Scan for the cell matching the given text and deliver its [X, Y] coordinate at center. 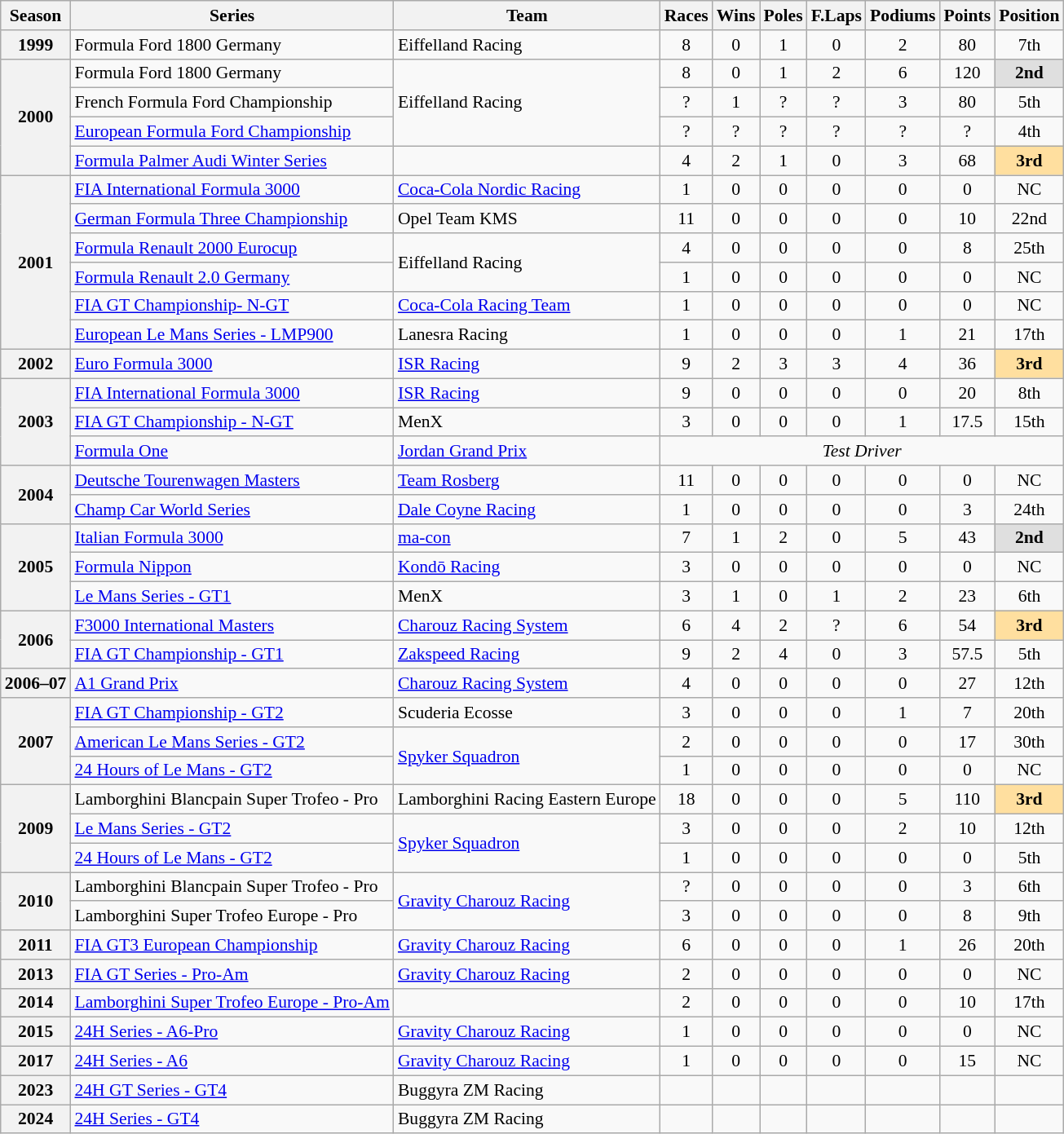
2005 [36, 567]
2011 [36, 945]
FIA GT Series - Pro-Am [232, 974]
Euro Formula 3000 [232, 364]
Kondō Racing [527, 567]
2013 [36, 974]
Opel Team KMS [527, 219]
Test Driver [863, 452]
Jordan Grand Prix [527, 452]
9th [1029, 916]
17 [967, 742]
Formula Renault 2000 Eurocup [232, 248]
2001 [36, 263]
2017 [36, 1061]
2006 [36, 639]
24H Series - A6-Pro [232, 1032]
27 [967, 684]
Deutsche Tourenwagen Masters [232, 480]
2015 [36, 1032]
Italian Formula 3000 [232, 538]
24H Series - GT4 [232, 1119]
15 [967, 1061]
Zakspeed Racing [527, 655]
4th [1029, 132]
68 [967, 161]
FIA GT3 European Championship [232, 945]
21 [967, 335]
2004 [36, 494]
FIA GT Championship - GT1 [232, 655]
Points [967, 15]
Season [36, 15]
American Le Mans Series - GT2 [232, 742]
Races [687, 15]
110 [967, 800]
57.5 [967, 655]
European Le Mans Series - LMP900 [232, 335]
2023 [36, 1090]
2007 [36, 742]
Lamborghini Super Trofeo Europe - Pro [232, 916]
FIA GT Championship- N-GT [232, 306]
FIA GT Championship - N-GT [232, 422]
Position [1029, 15]
Lamborghini Racing Eastern Europe [527, 800]
ma-con [527, 538]
2024 [36, 1119]
European Formula Ford Championship [232, 132]
36 [967, 364]
17.5 [967, 422]
Formula One [232, 452]
Poles [784, 15]
Dale Coyne Racing [527, 510]
Podiums [903, 15]
26 [967, 945]
Lanesra Racing [527, 335]
43 [967, 538]
8th [1029, 393]
22nd [1029, 219]
Scuderia Ecosse [527, 713]
23 [967, 597]
2014 [36, 1003]
20 [967, 393]
Series [232, 15]
German Formula Three Championship [232, 219]
2009 [36, 828]
Le Mans Series - GT1 [232, 597]
2003 [36, 422]
24H GT Series - GT4 [232, 1090]
2000 [36, 117]
120 [967, 73]
7th [1029, 45]
30th [1029, 742]
24H Series - A6 [232, 1061]
Lamborghini Super Trofeo Europe - Pro-Am [232, 1003]
18 [687, 800]
A1 Grand Prix [232, 684]
Coca-Cola Racing Team [527, 306]
Wins [736, 15]
Champ Car World Series [232, 510]
Formula Renault 2.0 Germany [232, 277]
54 [967, 625]
25th [1029, 248]
Formula Palmer Audi Winter Series [232, 161]
Formula Nippon [232, 567]
Le Mans Series - GT2 [232, 829]
24th [1029, 510]
F.Laps [837, 15]
Coca-Cola Nordic Racing [527, 190]
2002 [36, 364]
FIA GT Championship - GT2 [232, 713]
French Formula Ford Championship [232, 103]
2006–07 [36, 684]
2010 [36, 902]
Team [527, 15]
Team Rosberg [527, 480]
15th [1029, 422]
1999 [36, 45]
F3000 International Masters [232, 625]
